Search for the cell housing the specified text and yield its [X, Y] center coordinate. 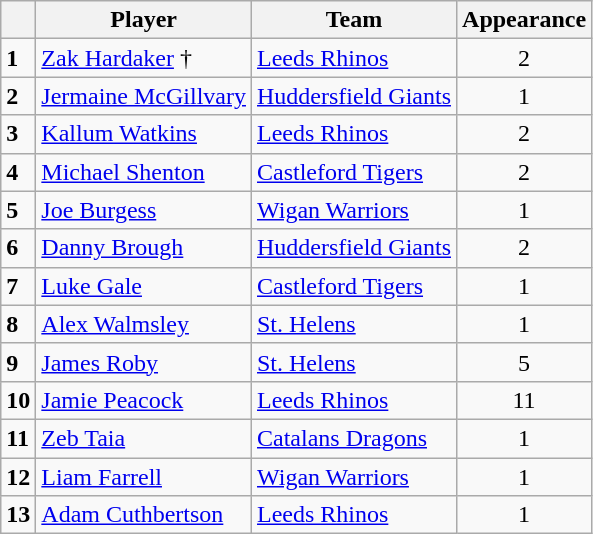
Danny Brough [144, 248]
Michael Shenton [144, 172]
Zak Hardaker † [144, 58]
Kallum Watkins [144, 134]
10 [18, 400]
3 [18, 134]
Jamie Peacock [144, 400]
Catalans Dragons [354, 438]
Appearance [524, 20]
6 [18, 248]
Adam Cuthbertson [144, 515]
James Roby [144, 362]
Jermaine McGillvary [144, 96]
7 [18, 286]
Team [354, 20]
4 [18, 172]
Zeb Taia [144, 438]
9 [18, 362]
Liam Farrell [144, 477]
12 [18, 477]
Player [144, 20]
8 [18, 324]
Luke Gale [144, 286]
13 [18, 515]
Alex Walmsley [144, 324]
Joe Burgess [144, 210]
